Identify which cell holds the provided text, then report its [X, Y] central coordinate. 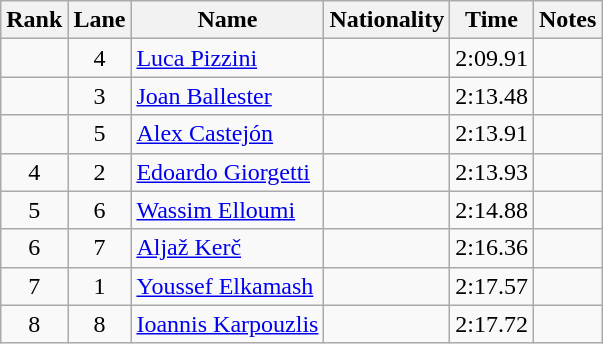
2:13.48 [492, 96]
2:17.57 [492, 286]
Ioannis Karpouzlis [228, 324]
Edoardo Giorgetti [228, 172]
1 [100, 286]
Luca Pizzini [228, 58]
Notes [567, 20]
Rank [34, 20]
Joan Ballester [228, 96]
Lane [100, 20]
2:09.91 [492, 58]
Nationality [387, 20]
2:13.93 [492, 172]
2 [100, 172]
Alex Castejón [228, 134]
Wassim Elloumi [228, 210]
2:17.72 [492, 324]
2:14.88 [492, 210]
Time [492, 20]
2:16.36 [492, 248]
Aljaž Kerč [228, 248]
3 [100, 96]
2:13.91 [492, 134]
Name [228, 20]
Youssef Elkamash [228, 286]
